Capture the cell that displays the provided text and extract its (X, Y) central coordinate. 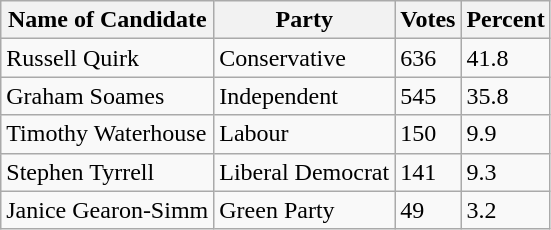
9.3 (506, 172)
Independent (304, 96)
Stephen Tyrrell (108, 172)
150 (428, 134)
Liberal Democrat (304, 172)
3.2 (506, 210)
Russell Quirk (108, 58)
Conservative (304, 58)
545 (428, 96)
Graham Soames (108, 96)
Timothy Waterhouse (108, 134)
Name of Candidate (108, 20)
49 (428, 210)
Labour (304, 134)
9.9 (506, 134)
636 (428, 58)
141 (428, 172)
41.8 (506, 58)
Percent (506, 20)
35.8 (506, 96)
Green Party (304, 210)
Janice Gearon-Simm (108, 210)
Votes (428, 20)
Party (304, 20)
